Scan for the cell matching the given text and deliver its (X, Y) coordinate at center. 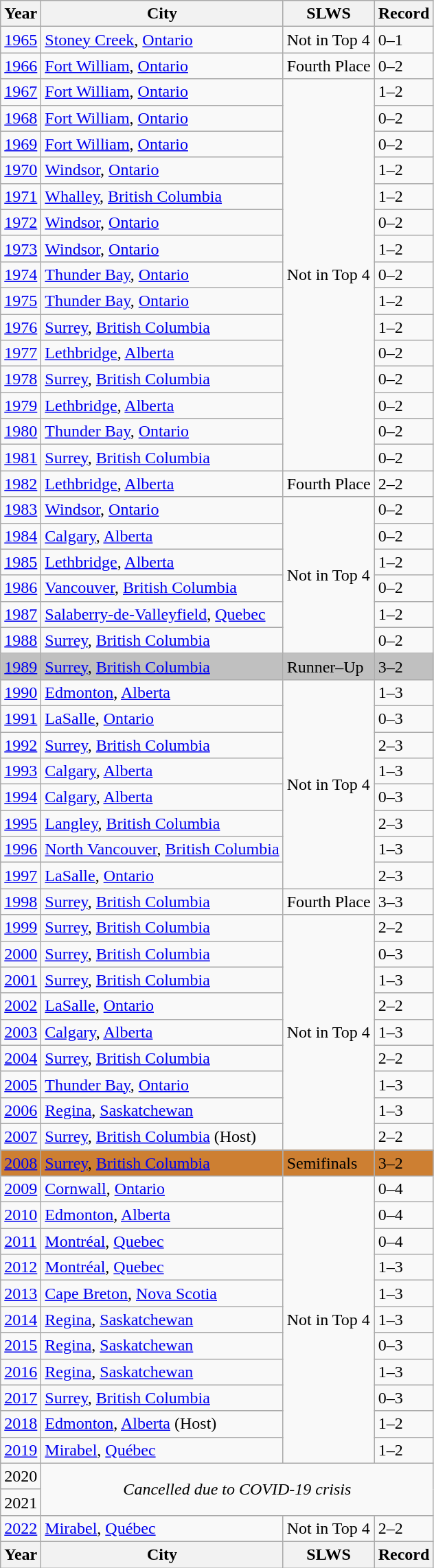
1967 (21, 92)
2010 (21, 1215)
1980 (21, 432)
2021 (21, 1502)
2005 (21, 1084)
2018 (21, 1424)
2002 (21, 1006)
2012 (21, 1267)
Langley, British Columbia (162, 823)
1970 (21, 170)
1979 (21, 406)
1998 (21, 902)
2015 (21, 1346)
Runner–Up (328, 666)
2011 (21, 1241)
2016 (21, 1372)
1976 (21, 327)
Vancouver, British Columbia (162, 588)
1997 (21, 876)
2001 (21, 980)
1968 (21, 118)
1990 (21, 692)
Cape Breton, Nova Scotia (162, 1294)
1977 (21, 353)
2017 (21, 1398)
1971 (21, 196)
Cancelled due to COVID-19 crisis (238, 1489)
1983 (21, 510)
Semifinals (328, 1163)
2006 (21, 1110)
2013 (21, 1294)
1989 (21, 666)
2000 (21, 954)
2007 (21, 1136)
2022 (21, 1528)
1978 (21, 379)
1993 (21, 771)
1965 (21, 40)
1973 (21, 248)
1999 (21, 928)
1991 (21, 718)
Stoney Creek, Ontario (162, 40)
1994 (21, 797)
1988 (21, 640)
1984 (21, 536)
1985 (21, 562)
1981 (21, 458)
1974 (21, 274)
1987 (21, 614)
2019 (21, 1450)
North Vancouver, British Columbia (162, 850)
1972 (21, 222)
2014 (21, 1320)
1996 (21, 850)
2003 (21, 1032)
Whalley, British Columbia (162, 196)
2009 (21, 1189)
Salaberry-de-Valleyfield, Quebec (162, 614)
2004 (21, 1058)
Cornwall, Ontario (162, 1189)
2008 (21, 1163)
1966 (21, 66)
3–3 (404, 902)
Edmonton, Alberta (Host) (162, 1424)
1969 (21, 144)
0–1 (404, 40)
1995 (21, 823)
1992 (21, 745)
1982 (21, 484)
2020 (21, 1476)
Surrey, British Columbia (Host) (162, 1136)
1975 (21, 301)
1986 (21, 588)
